Output the [x, y] coordinate of the center of the cell containing the given text.  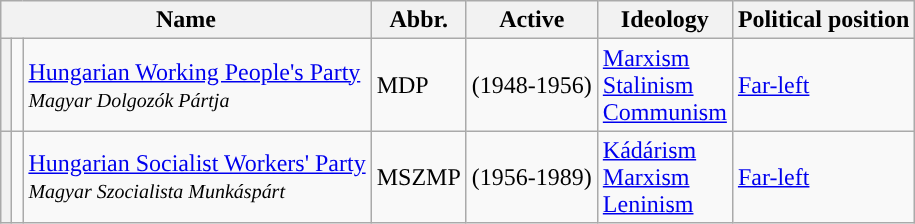
MarxismStalinismCommunism [664, 85]
MDP [418, 85]
Ideology [664, 20]
KádárismMarxismLeninism [664, 177]
(1956-1989) [532, 177]
Active [532, 20]
Hungarian Working People's PartyMagyar Dolgozók Pártja [197, 85]
(1948-1956) [532, 85]
MSZMP [418, 177]
Political position [823, 20]
Name [186, 20]
Abbr. [418, 20]
Hungarian Socialist Workers' PartyMagyar Szocialista Munkáspárt [197, 177]
